Return (x, y) of the center of cell containing provided text 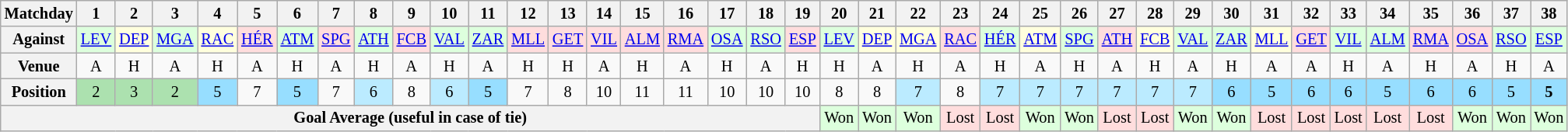
25 (1040, 13)
24 (1000, 13)
15 (643, 13)
22 (918, 13)
37 (1511, 13)
21 (877, 13)
30 (1231, 13)
38 (1549, 13)
32 (1310, 13)
Venue (39, 66)
33 (1349, 13)
28 (1155, 13)
Matchday (39, 13)
31 (1272, 13)
17 (727, 13)
26 (1079, 13)
18 (766, 13)
20 (839, 13)
14 (604, 13)
1 (96, 13)
12 (528, 13)
19 (803, 13)
9 (412, 13)
23 (960, 13)
13 (568, 13)
36 (1472, 13)
Against (39, 40)
27 (1117, 13)
29 (1192, 13)
Goal Average (useful in case of tie) (411, 118)
4 (218, 13)
34 (1388, 13)
16 (686, 13)
Position (39, 92)
35 (1431, 13)
